Provide the [X, Y] coordinate of the cell's center where the given text is located.  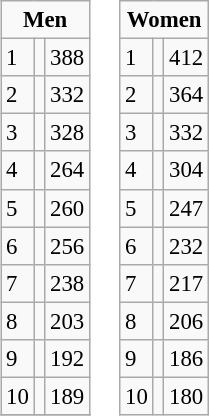
232 [186, 246]
238 [68, 283]
Men [46, 20]
217 [186, 283]
Women [164, 20]
304 [186, 170]
264 [68, 170]
364 [186, 95]
256 [68, 246]
328 [68, 133]
247 [186, 208]
189 [68, 396]
412 [186, 58]
206 [186, 321]
186 [186, 358]
388 [68, 58]
180 [186, 396]
203 [68, 321]
260 [68, 208]
192 [68, 358]
